Locate the cell with the specified text and output its [x, y] center coordinate. 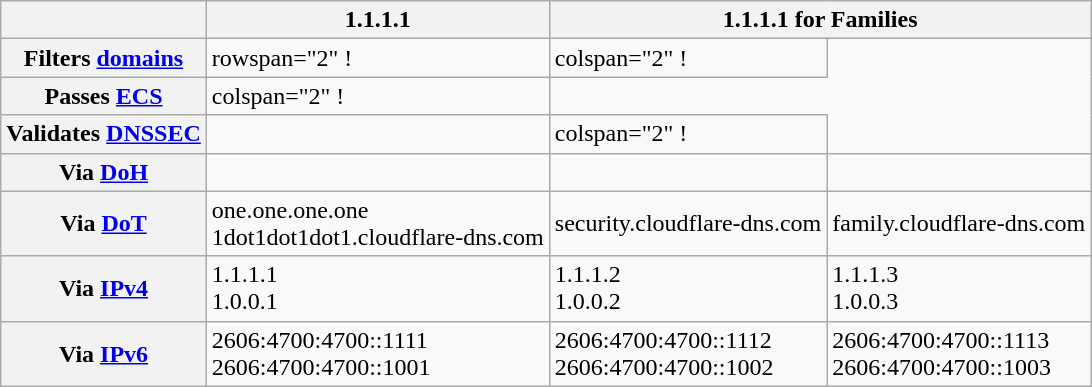
Via DoT [104, 224]
Filters domains [104, 58]
Via IPv4 [104, 288]
1.1.1.1 for Families [820, 20]
1.1.1.21.0.0.2 [688, 288]
1.1.1.11.0.0.1 [378, 288]
2606:4700:4700::11122606:4700:4700::1002 [688, 354]
security.cloudflare-dns.com [688, 224]
Passes ECS [104, 96]
2606:4700:4700::11112606:4700:4700::1001 [378, 354]
Validates DNSSEC [104, 134]
1.1.1.31.0.0.3 [959, 288]
2606:4700:4700::11132606:4700:4700::1003 [959, 354]
family.cloudflare-dns.com [959, 224]
Via DoH [104, 172]
rowspan="2" ! [378, 58]
1.1.1.1 [378, 20]
Via IPv6 [104, 354]
one.one.one.one1dot1dot1dot1.cloudflare-dns.com [378, 224]
